Find where the given text appears and provide that cell's center as [x, y] coordinate. 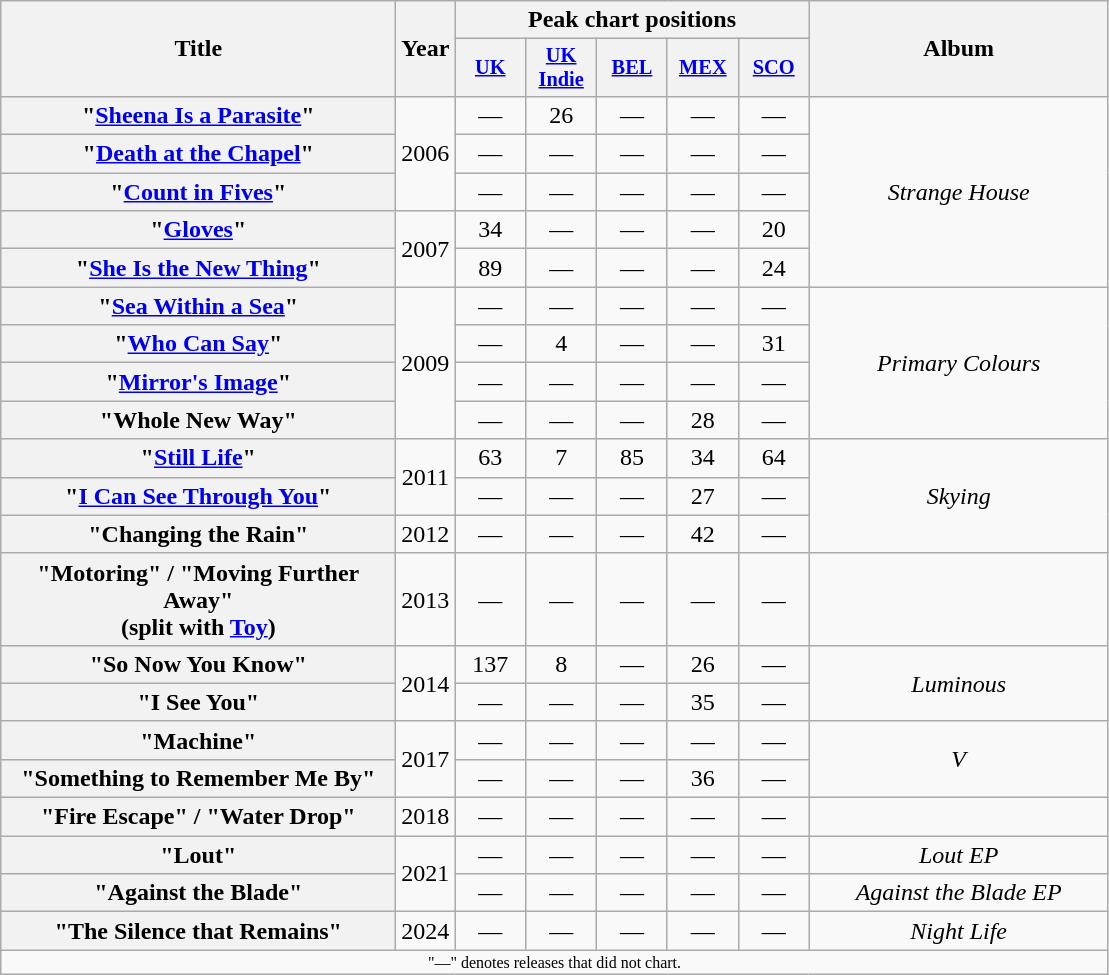
"—" denotes releases that did not chart. [554, 962]
8 [562, 664]
"Lout" [198, 855]
"Changing the Rain" [198, 534]
20 [774, 230]
Primary Colours [958, 363]
Year [426, 49]
"Death at the Chapel" [198, 154]
2011 [426, 477]
63 [490, 458]
"Against the Blade" [198, 893]
"The Silence that Remains" [198, 931]
2021 [426, 874]
SCO [774, 68]
Album [958, 49]
"Mirror's Image" [198, 382]
BEL [632, 68]
"Sheena Is a Parasite" [198, 115]
28 [702, 420]
"Gloves" [198, 230]
137 [490, 664]
7 [562, 458]
2012 [426, 534]
27 [702, 496]
4 [562, 344]
Peak chart positions [632, 20]
MEX [702, 68]
"Machine" [198, 740]
"Fire Escape" / "Water Drop" [198, 817]
UK Indie [562, 68]
Skying [958, 496]
"Who Can Say" [198, 344]
Luminous [958, 683]
2024 [426, 931]
V [958, 759]
"Motoring" / "Moving Further Away"(split with Toy) [198, 599]
42 [702, 534]
"I Can See Through You" [198, 496]
Strange House [958, 191]
36 [702, 778]
85 [632, 458]
31 [774, 344]
"So Now You Know" [198, 664]
2018 [426, 817]
2017 [426, 759]
24 [774, 268]
Night Life [958, 931]
"Something to Remember Me By" [198, 778]
"I See You" [198, 702]
2007 [426, 249]
"She Is the New Thing" [198, 268]
89 [490, 268]
2013 [426, 599]
"Sea Within a Sea" [198, 306]
Against the Blade EP [958, 893]
64 [774, 458]
"Still Life" [198, 458]
UK [490, 68]
2009 [426, 363]
35 [702, 702]
2014 [426, 683]
Title [198, 49]
Lout EP [958, 855]
2006 [426, 153]
"Whole New Way" [198, 420]
"Count in Fives" [198, 192]
